Identify which cell holds the provided text, then report its (X, Y) central coordinate. 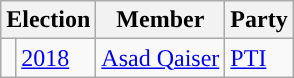
Asad Qaiser (160, 58)
PTI (259, 58)
Party (259, 20)
Election (48, 20)
Member (160, 20)
2018 (56, 58)
